Capture the cell that displays the provided text and extract its [x, y] central coordinate. 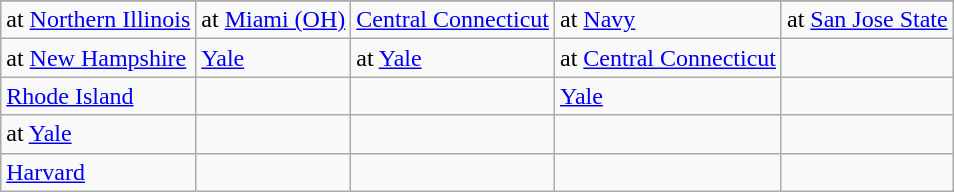
at Northern Illinois [98, 20]
at Navy [668, 20]
Harvard [98, 172]
at New Hampshire [98, 58]
at Miami (OH) [274, 20]
Rhode Island [98, 96]
Central Connecticut [453, 20]
at San Jose State [867, 20]
at Central Connecticut [668, 58]
